Identify which cell holds the provided text, then report its [x, y] central coordinate. 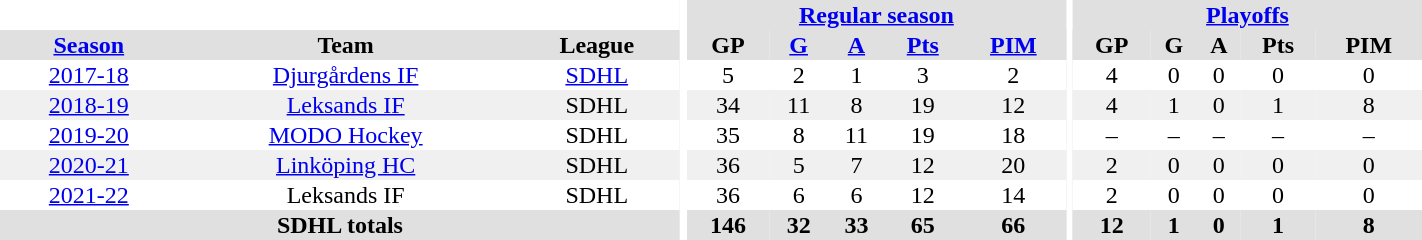
7 [857, 165]
33 [857, 225]
Djurgårdens IF [346, 75]
14 [1013, 195]
Playoffs [1248, 15]
2020-21 [89, 165]
MODO Hockey [346, 135]
2019-20 [89, 135]
32 [799, 225]
20 [1013, 165]
League [597, 45]
3 [922, 75]
66 [1013, 225]
Team [346, 45]
SDHL totals [340, 225]
2021-22 [89, 195]
34 [728, 105]
18 [1013, 135]
Linköping HC [346, 165]
146 [728, 225]
35 [728, 135]
Season [89, 45]
Regular season [876, 15]
2018-19 [89, 105]
65 [922, 225]
2017-18 [89, 75]
